Detect which cell encompasses the target text, then output its (x, y) center coordinate. 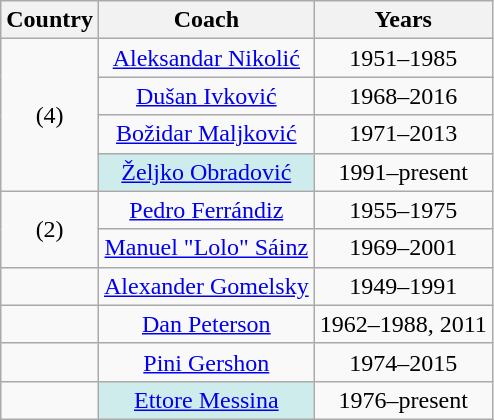
(4) (50, 115)
1991–present (403, 172)
1971–2013 (403, 134)
Pedro Ferrándiz (206, 210)
Years (403, 20)
Manuel "Lolo" Sáinz (206, 248)
1976–present (403, 400)
Dan Peterson (206, 324)
1974–2015 (403, 362)
Country (50, 20)
Coach (206, 20)
1968–2016 (403, 96)
1962–1988, 2011 (403, 324)
Božidar Maljković (206, 134)
1949–1991 (403, 286)
1969–2001 (403, 248)
Željko Obradović (206, 172)
(2) (50, 229)
1955–1975 (403, 210)
1951–1985 (403, 58)
Aleksandar Nikolić (206, 58)
Pini Gershon (206, 362)
Alexander Gomelsky (206, 286)
Dušan Ivković (206, 96)
Ettore Messina (206, 400)
